Find where the given text appears and provide that cell's center as [x, y] coordinate. 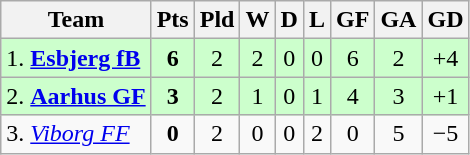
5 [398, 134]
3. Viborg FF [76, 134]
GA [398, 20]
GF [353, 20]
GD [446, 20]
W [258, 20]
L [316, 20]
−5 [446, 134]
+4 [446, 58]
4 [353, 96]
D [289, 20]
1. Esbjerg fB [76, 58]
2. Aarhus GF [76, 96]
+1 [446, 96]
Pld [217, 20]
Pts [172, 20]
Team [76, 20]
